Find where the given text appears and provide that cell's center as [x, y] coordinate. 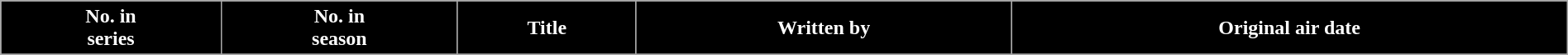
No. inseason [339, 28]
Written by [824, 28]
No. inseries [111, 28]
Original air date [1289, 28]
Title [547, 28]
